Return [x, y] of the center of cell containing provided text 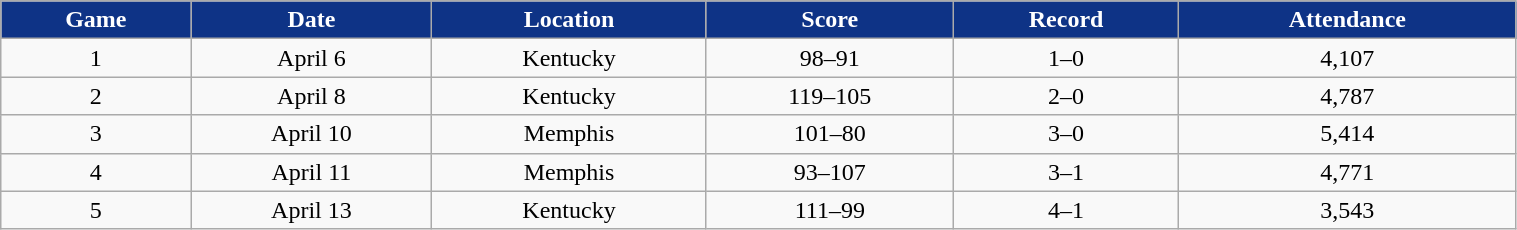
5 [96, 210]
April 8 [312, 96]
2–0 [1066, 96]
April 6 [312, 58]
4–1 [1066, 210]
4,107 [1348, 58]
April 13 [312, 210]
Record [1066, 20]
Location [569, 20]
3,543 [1348, 210]
4,771 [1348, 172]
April 10 [312, 134]
1–0 [1066, 58]
1 [96, 58]
4 [96, 172]
3–1 [1066, 172]
Score [830, 20]
98–91 [830, 58]
101–80 [830, 134]
Game [96, 20]
Attendance [1348, 20]
3–0 [1066, 134]
119–105 [830, 96]
5,414 [1348, 134]
111–99 [830, 210]
April 11 [312, 172]
3 [96, 134]
2 [96, 96]
93–107 [830, 172]
4,787 [1348, 96]
Date [312, 20]
